Pinpoint the cell where the given text exists, returning its (X, Y) midpoint coordinate. 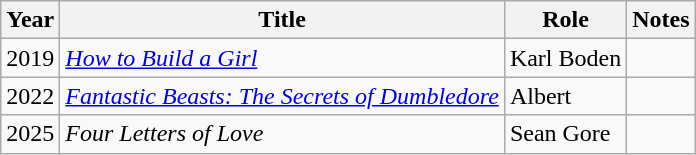
Year (30, 20)
Fantastic Beasts: The Secrets of Dumbledore (282, 96)
2019 (30, 58)
2022 (30, 96)
Title (282, 20)
2025 (30, 134)
Karl Boden (565, 58)
Role (565, 20)
Sean Gore (565, 134)
Albert (565, 96)
Four Letters of Love (282, 134)
Notes (661, 20)
How to Build a Girl (282, 58)
